Scan for the cell matching the given text and deliver its (x, y) coordinate at center. 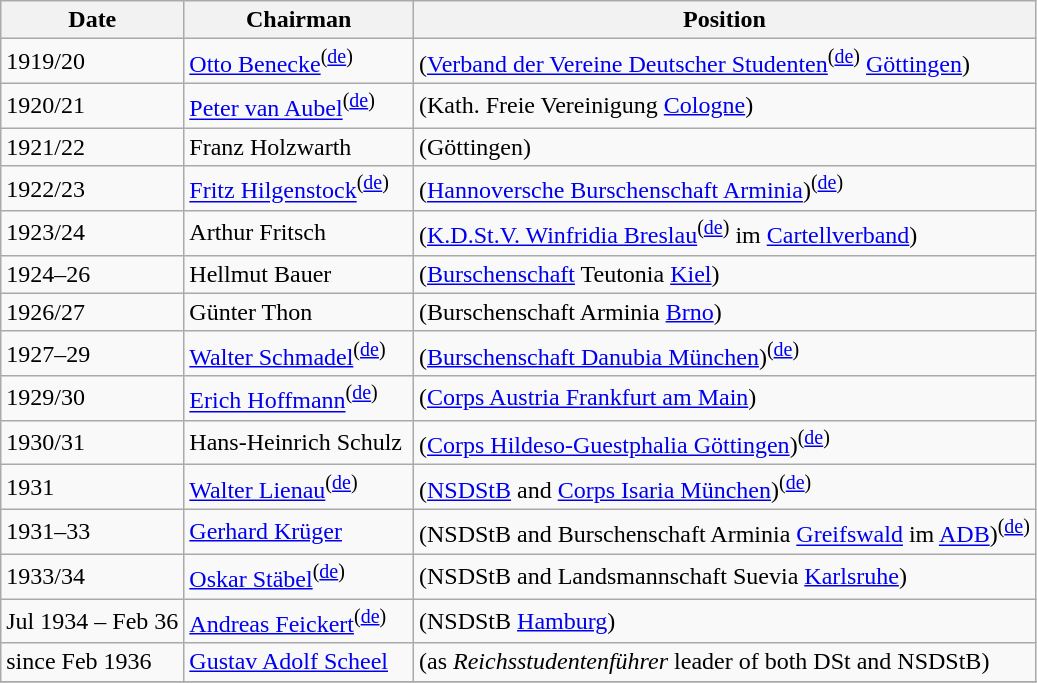
Walter Lienau(de) (299, 488)
Position (724, 20)
Oskar Stäbel(de) (299, 576)
Hellmut Bauer (299, 274)
1923/24 (92, 234)
Andreas Feickert(de) (299, 622)
(NSDStB and Corps Isaria München)(de) (724, 488)
1924–26 (92, 274)
1921/22 (92, 147)
1920/21 (92, 106)
Chairman (299, 20)
(Burschenschaft Teutonia Kiel) (724, 274)
(Burschenschaft Arminia Brno) (724, 312)
Jul 1934 – Feb 36 (92, 622)
Günter Thon (299, 312)
(Burschenschaft Danubia München)(de) (724, 354)
1931–33 (92, 532)
1929/30 (92, 398)
(Göttingen) (724, 147)
1931 (92, 488)
Walter Schmadel(de) (299, 354)
Otto Benecke(de) (299, 62)
Date (92, 20)
1919/20 (92, 62)
(NSDStB Hamburg) (724, 622)
(Verband der Vereine Deutscher Studenten(de) Göttingen) (724, 62)
1933/34 (92, 576)
Erich Hoffmann(de) (299, 398)
(NSDStB and Burschenschaft Arminia Greifswald im ADB)(de) (724, 532)
(Corps Austria Frankfurt am Main) (724, 398)
(K.D.St.V. Winfridia Breslau(de) im Cartellverband) (724, 234)
1926/27 (92, 312)
Hans-Heinrich Schulz (299, 442)
Arthur Fritsch (299, 234)
Peter van Aubel(de) (299, 106)
Franz Holzwarth (299, 147)
1930/31 (92, 442)
since Feb 1936 (92, 662)
(as Reichsstudentenführer leader of both DSt and NSDStB) (724, 662)
Gustav Adolf Scheel (299, 662)
(NSDStB and Landsmannschaft Suevia Karlsruhe) (724, 576)
1922/23 (92, 188)
Fritz Hilgenstock(de) (299, 188)
Gerhard Krüger (299, 532)
1927–29 (92, 354)
(Kath. Freie Vereinigung Cologne) (724, 106)
(Hannoversche Burschenschaft Arminia)(de) (724, 188)
(Corps Hildeso-Guestphalia Göttingen)(de) (724, 442)
